Pinpoint the cell where the given text exists, returning its [x, y] midpoint coordinate. 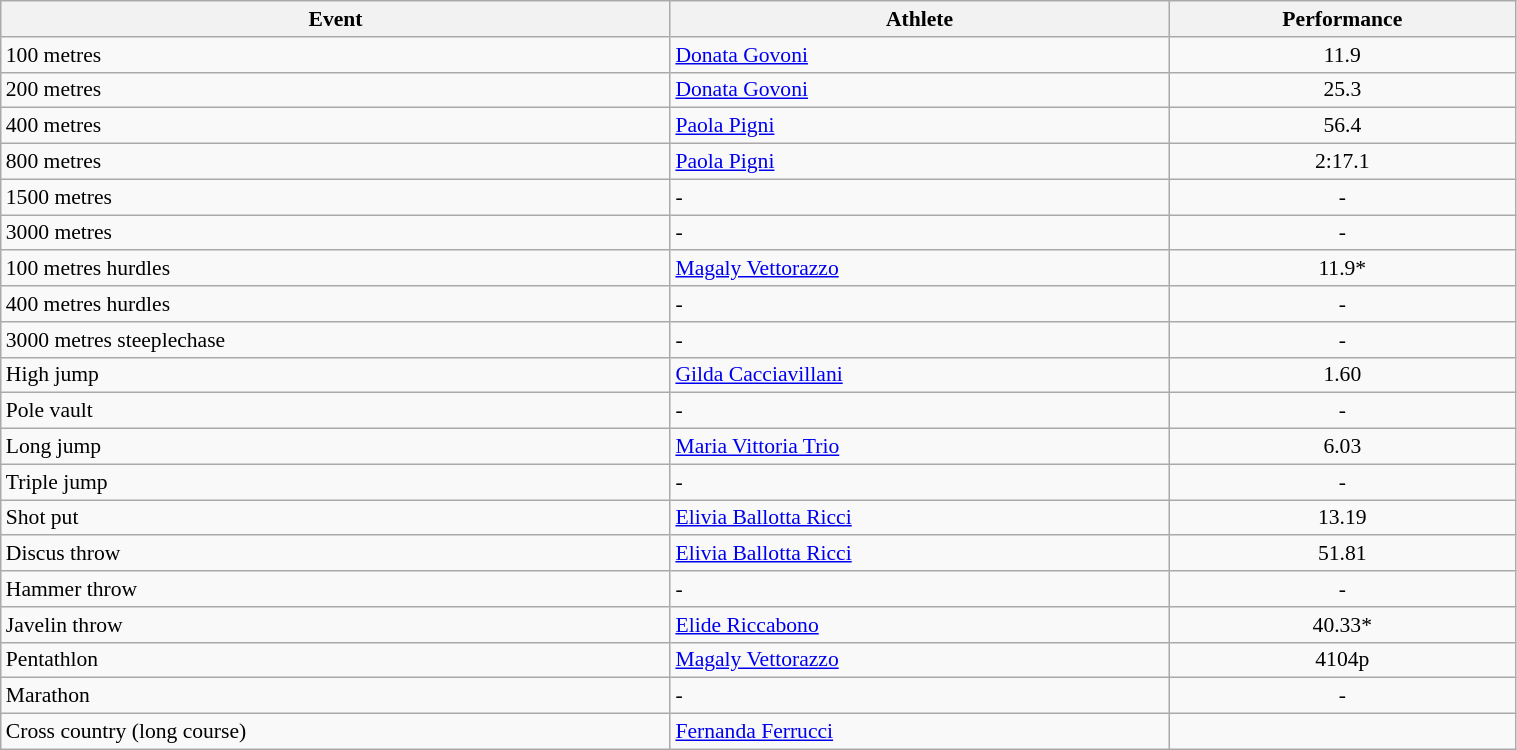
800 metres [336, 162]
Maria Vittoria Trio [919, 447]
25.3 [1342, 90]
6.03 [1342, 447]
3000 metres steeplechase [336, 340]
3000 metres [336, 233]
11.9* [1342, 269]
4104p [1342, 660]
Hammer throw [336, 589]
Pole vault [336, 411]
51.81 [1342, 554]
Event [336, 19]
Athlete [919, 19]
Gilda Cacciavillani [919, 375]
Pentathlon [336, 660]
400 metres hurdles [336, 304]
Discus throw [336, 554]
Marathon [336, 696]
40.33* [1342, 625]
1.60 [1342, 375]
Shot put [336, 518]
56.4 [1342, 126]
2:17.1 [1342, 162]
Fernanda Ferrucci [919, 732]
100 metres hurdles [336, 269]
Elide Riccabono [919, 625]
High jump [336, 375]
1500 metres [336, 197]
400 metres [336, 126]
Javelin throw [336, 625]
200 metres [336, 90]
Triple jump [336, 482]
100 metres [336, 55]
13.19 [1342, 518]
Performance [1342, 19]
Long jump [336, 447]
11.9 [1342, 55]
Cross country (long course) [336, 732]
